Scan for the cell matching the given text and deliver its (X, Y) coordinate at center. 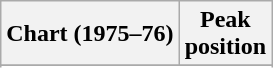
Chart (1975–76) (90, 34)
Peak position (225, 34)
